Determine the [X, Y] coordinate at the center of the cell enclosing the given text.  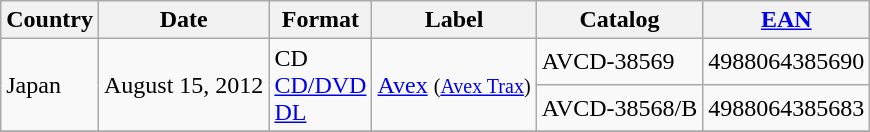
AVCD-38569 [620, 62]
Label [454, 20]
Japan [50, 85]
4988064385683 [786, 108]
Country [50, 20]
4988064385690 [786, 62]
August 15, 2012 [183, 85]
AVCD-38568/B [620, 108]
EAN [786, 20]
Catalog [620, 20]
Format [320, 20]
Avex (Avex Trax) [454, 85]
CDCD/DVDDL [320, 85]
Date [183, 20]
